From the cell containing the given text, extract its center point as [X, Y] coordinate. 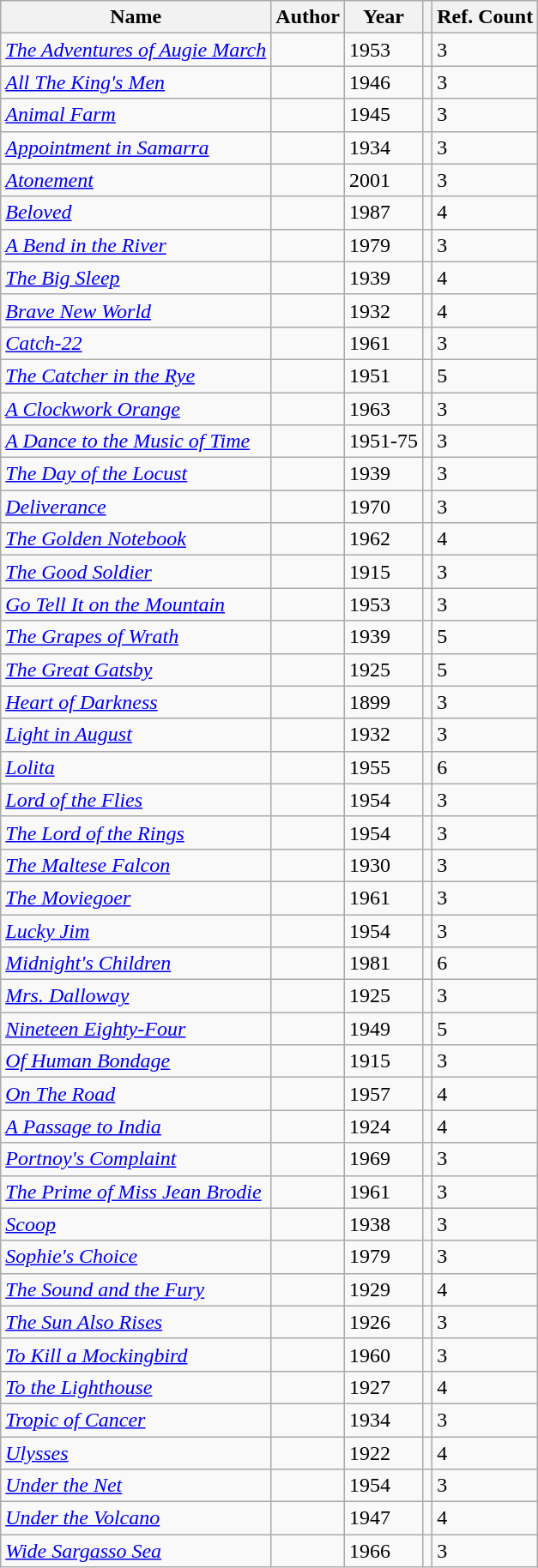
A Bend in the River [136, 245]
The Sound and the Fury [136, 1289]
1945 [384, 115]
Ref. Count [486, 17]
The Grapes of Wrath [136, 637]
Animal Farm [136, 115]
1955 [384, 767]
A Clockwork Orange [136, 409]
The Great Gatsby [136, 670]
1960 [384, 1355]
1946 [384, 82]
Go Tell It on the Mountain [136, 604]
1927 [384, 1387]
1938 [384, 1224]
2001 [384, 180]
To Kill a Mockingbird [136, 1355]
Tropic of Cancer [136, 1420]
1963 [384, 409]
1981 [384, 964]
Ulysses [136, 1453]
Brave New World [136, 310]
Atonement [136, 180]
Year [384, 17]
Appointment in Samarra [136, 147]
The Maltese Falcon [136, 865]
Lolita [136, 767]
A Passage to India [136, 1126]
A Dance to the Music of Time [136, 442]
Midnight's Children [136, 964]
Name [136, 17]
Catch-22 [136, 343]
1987 [384, 213]
Wide Sargasso Sea [136, 1551]
1930 [384, 865]
Scoop [136, 1224]
To the Lighthouse [136, 1387]
Sophie's Choice [136, 1257]
Lord of the Flies [136, 800]
Lucky Jim [136, 930]
Of Human Bondage [136, 1061]
The Catcher in the Rye [136, 375]
Portnoy's Complaint [136, 1159]
1957 [384, 1094]
1969 [384, 1159]
Under the Net [136, 1486]
The Lord of the Rings [136, 832]
1970 [384, 507]
Nineteen Eighty-Four [136, 1029]
1929 [384, 1289]
The Good Soldier [136, 572]
1924 [384, 1126]
1949 [384, 1029]
Light in August [136, 735]
The Big Sleep [136, 278]
1926 [384, 1322]
The Day of the Locust [136, 474]
The Sun Also Rises [136, 1322]
Beloved [136, 213]
1966 [384, 1551]
1947 [384, 1518]
Mrs. Dalloway [136, 996]
All The King's Men [136, 82]
1922 [384, 1453]
Under the Volcano [136, 1518]
1951 [384, 375]
Author [308, 17]
The Adventures of Augie March [136, 50]
The Golden Notebook [136, 539]
1962 [384, 539]
The Prime of Miss Jean Brodie [136, 1192]
Deliverance [136, 507]
1899 [384, 702]
Heart of Darkness [136, 702]
The Moviegoer [136, 898]
1951-75 [384, 442]
On The Road [136, 1094]
